Locate the cell with the specified text and output its [X, Y] center coordinate. 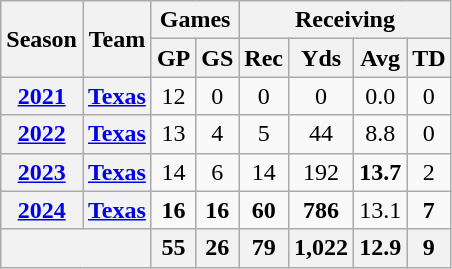
8.8 [380, 134]
TD [429, 58]
12 [173, 96]
Rec [264, 58]
0.0 [380, 96]
9 [429, 248]
Team [116, 39]
44 [322, 134]
1,022 [322, 248]
2024 [42, 210]
Games [194, 20]
12.9 [380, 248]
2021 [42, 96]
55 [173, 248]
GS [218, 58]
7 [429, 210]
Season [42, 39]
6 [218, 172]
2022 [42, 134]
13.7 [380, 172]
13.1 [380, 210]
192 [322, 172]
Yds [322, 58]
79 [264, 248]
786 [322, 210]
2 [429, 172]
GP [173, 58]
4 [218, 134]
60 [264, 210]
Avg [380, 58]
Receiving [345, 20]
2023 [42, 172]
13 [173, 134]
5 [264, 134]
26 [218, 248]
